Return the (X, Y) coordinate for the center point of the cell that contains the specified text.  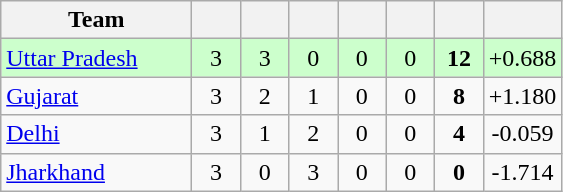
-0.059 (522, 134)
8 (460, 96)
-1.714 (522, 172)
Delhi (96, 134)
12 (460, 58)
Jharkhand (96, 172)
4 (460, 134)
Uttar Pradesh (96, 58)
+0.688 (522, 58)
+1.180 (522, 96)
Team (96, 20)
Gujarat (96, 96)
